Determine the [X, Y] coordinate at the center of the cell enclosing the given text.  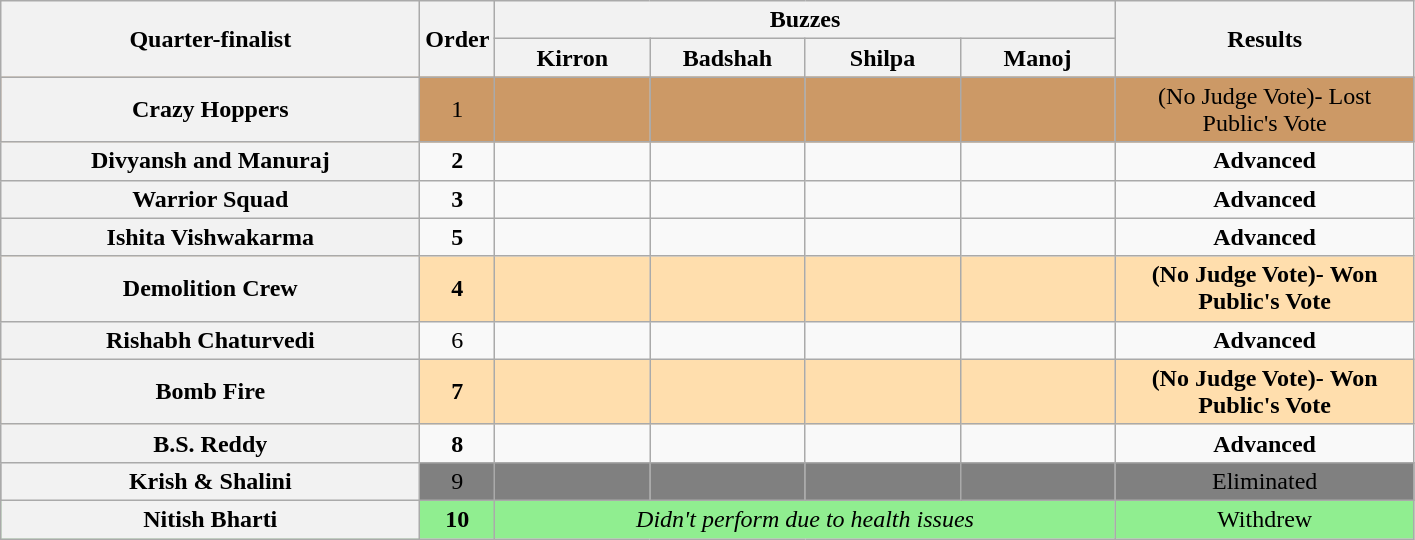
Badshah [728, 58]
Didn't perform due to health issues [805, 519]
Ishita Vishwakarma [210, 237]
Withdrew [1264, 519]
9 [458, 481]
6 [458, 340]
10 [458, 519]
Demolition Crew [210, 288]
Nitish Bharti [210, 519]
8 [458, 443]
Results [1264, 39]
Bomb Fire [210, 392]
Krish & Shalini [210, 481]
7 [458, 392]
Quarter-finalist [210, 39]
Divyansh and Manuraj [210, 161]
Manoj [1038, 58]
1 [458, 110]
Rishabh Chaturvedi [210, 340]
Shilpa [882, 58]
2 [458, 161]
Order [458, 39]
(No Judge Vote)- Lost Public's Vote [1264, 110]
Eliminated [1264, 481]
Kirron [572, 58]
4 [458, 288]
Warrior Squad [210, 199]
3 [458, 199]
Buzzes [805, 20]
B.S. Reddy [210, 443]
5 [458, 237]
Crazy Hoppers [210, 110]
